Detect which cell encompasses the target text, then output its (X, Y) center coordinate. 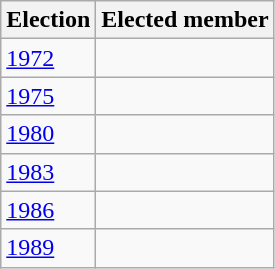
1972 (48, 58)
Elected member (185, 20)
1986 (48, 210)
Election (48, 20)
1989 (48, 248)
1980 (48, 134)
1975 (48, 96)
1983 (48, 172)
